Find where the given text appears and provide that cell's center as [X, Y] coordinate. 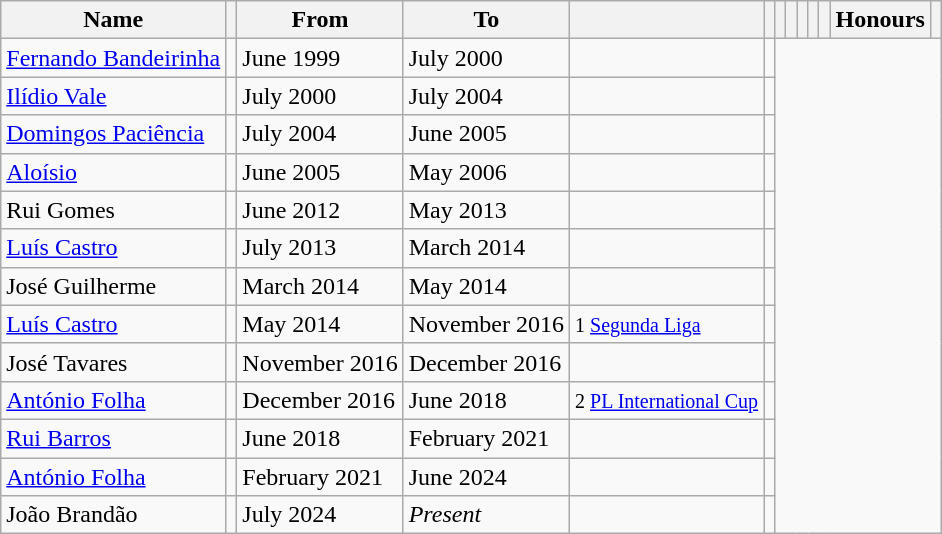
José Guilherme [114, 286]
Name [114, 20]
July 2024 [320, 515]
July 2013 [320, 248]
June 1999 [320, 58]
Domingos Paciência [114, 134]
May 2006 [486, 172]
2 PL International Cup [667, 400]
João Brandão [114, 515]
From [320, 20]
Aloísio [114, 172]
1 Segunda Liga [667, 324]
June 2012 [320, 210]
Rui Gomes [114, 210]
Rui Barros [114, 438]
To [486, 20]
Present [486, 515]
José Tavares [114, 362]
June 2024 [486, 477]
Honours [880, 20]
Fernando Bandeirinha [114, 58]
Ilídio Vale [114, 96]
May 2013 [486, 210]
